Provide the (x, y) coordinate of the cell's center where the given text is located.  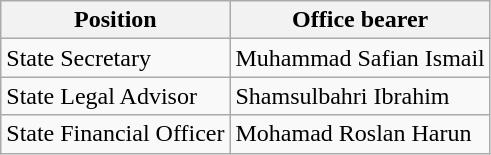
Muhammad Safian Ismail (360, 58)
Mohamad Roslan Harun (360, 134)
Office bearer (360, 20)
Shamsulbahri Ibrahim (360, 96)
State Financial Officer (116, 134)
State Legal Advisor (116, 96)
State Secretary (116, 58)
Position (116, 20)
